Capture the cell that displays the provided text and extract its [x, y] central coordinate. 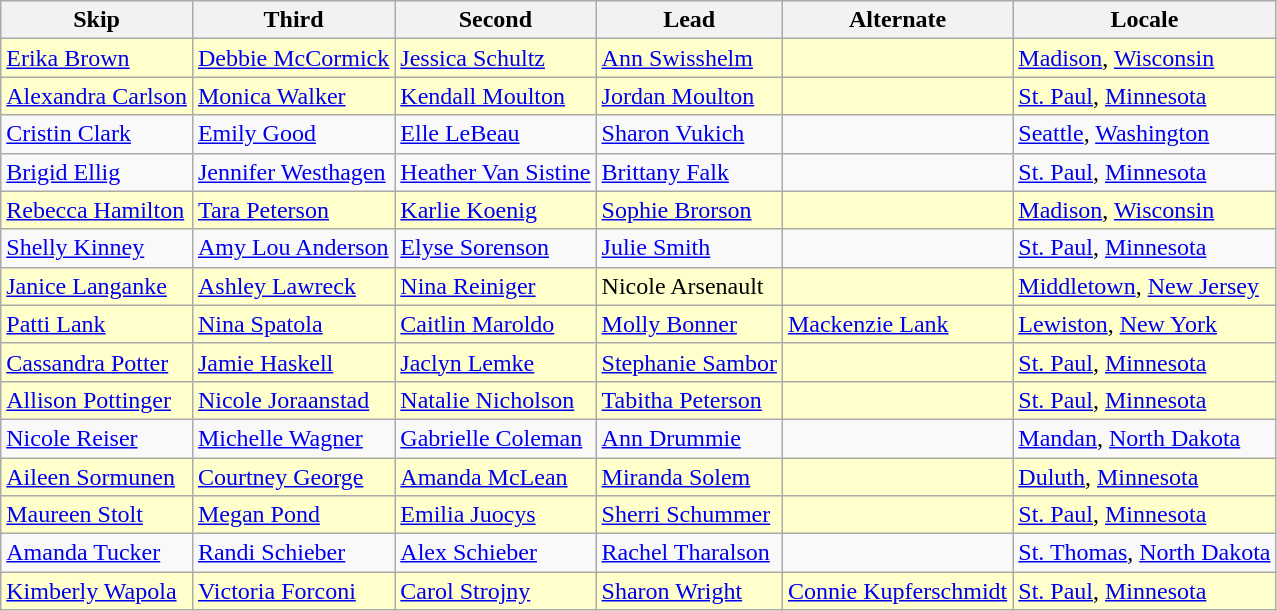
Elyse Sorenson [496, 248]
Skip [97, 20]
Caitlin Maroldo [496, 324]
Second [496, 20]
Sharon Vukich [689, 134]
Mackenzie Lank [897, 324]
St. Thomas, North Dakota [1144, 553]
Tabitha Peterson [689, 400]
Amanda McLean [496, 477]
Seattle, Washington [1144, 134]
Alexandra Carlson [97, 96]
Duluth, Minnesota [1144, 477]
Julie Smith [689, 248]
Debbie McCormick [293, 58]
Patti Lank [97, 324]
Rebecca Hamilton [97, 210]
Rachel Tharalson [689, 553]
Sherri Schummer [689, 515]
Mandan, North Dakota [1144, 438]
Connie Kupferschmidt [897, 591]
Brigid Ellig [97, 172]
Alternate [897, 20]
Ann Swisshelm [689, 58]
Jessica Schultz [496, 58]
Allison Pottinger [97, 400]
Nina Spatola [293, 324]
Carol Strojny [496, 591]
Miranda Solem [689, 477]
Ann Drummie [689, 438]
Erika Brown [97, 58]
Nicole Joraanstad [293, 400]
Courtney George [293, 477]
Lewiston, New York [1144, 324]
Stephanie Sambor [689, 362]
Aileen Sormunen [97, 477]
Molly Bonner [689, 324]
Kendall Moulton [496, 96]
Natalie Nicholson [496, 400]
Jamie Haskell [293, 362]
Amanda Tucker [97, 553]
Brittany Falk [689, 172]
Tara Peterson [293, 210]
Jennifer Westhagen [293, 172]
Jordan Moulton [689, 96]
Nicole Arsenault [689, 286]
Megan Pond [293, 515]
Elle LeBeau [496, 134]
Kimberly Wapola [97, 591]
Alex Schieber [496, 553]
Shelly Kinney [97, 248]
Jaclyn Lemke [496, 362]
Sharon Wright [689, 591]
Emilia Juocys [496, 515]
Gabrielle Coleman [496, 438]
Lead [689, 20]
Michelle Wagner [293, 438]
Sophie Brorson [689, 210]
Nicole Reiser [97, 438]
Karlie Koenig [496, 210]
Nina Reiniger [496, 286]
Ashley Lawreck [293, 286]
Amy Lou Anderson [293, 248]
Heather Van Sistine [496, 172]
Janice Langanke [97, 286]
Randi Schieber [293, 553]
Cristin Clark [97, 134]
Third [293, 20]
Cassandra Potter [97, 362]
Middletown, New Jersey [1144, 286]
Monica Walker [293, 96]
Maureen Stolt [97, 515]
Emily Good [293, 134]
Locale [1144, 20]
Victoria Forconi [293, 591]
